Return [X, Y] of the center of cell containing provided text 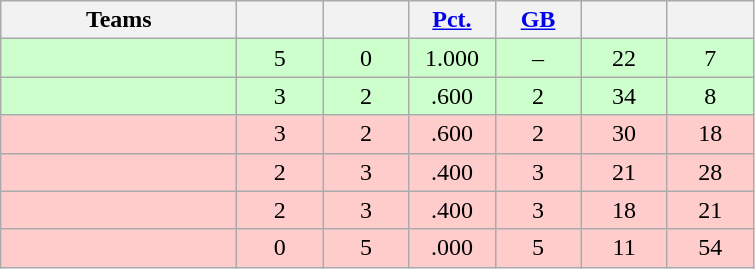
8 [710, 96]
Pct. [452, 20]
11 [624, 248]
28 [710, 172]
7 [710, 58]
30 [624, 134]
GB [538, 20]
54 [710, 248]
34 [624, 96]
22 [624, 58]
1.000 [452, 58]
Teams [119, 20]
.000 [452, 248]
– [538, 58]
